Identify which cell holds the provided text, then report its (x, y) central coordinate. 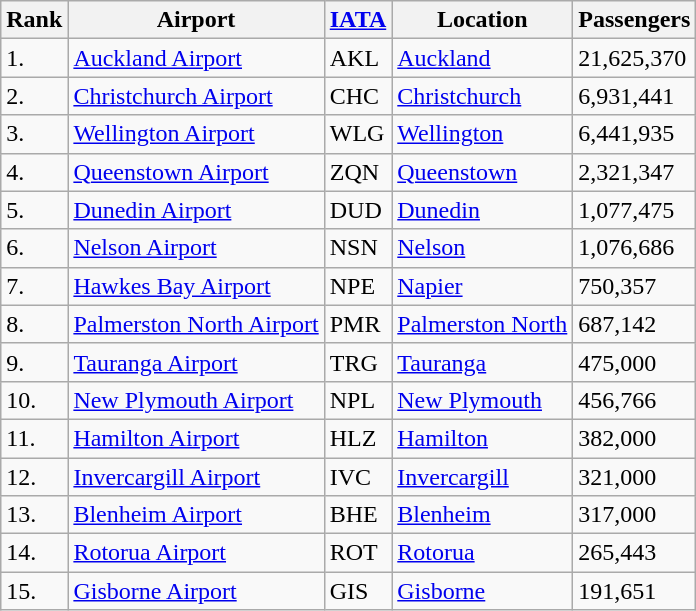
3. (34, 134)
191,651 (634, 591)
2. (34, 96)
321,000 (634, 477)
Queenstown (482, 172)
New Plymouth (482, 400)
Wellington (482, 134)
Hamilton (482, 438)
Tauranga Airport (196, 362)
Tauranga (482, 362)
Christchurch (482, 96)
New Plymouth Airport (196, 400)
265,443 (634, 553)
15. (34, 591)
Napier (482, 286)
HLZ (358, 438)
Nelson (482, 248)
475,000 (634, 362)
10. (34, 400)
NPE (358, 286)
Location (482, 20)
ZQN (358, 172)
Palmerston North (482, 324)
Invercargill Airport (196, 477)
IATA (358, 20)
12. (34, 477)
Rank (34, 20)
Rotorua Airport (196, 553)
687,142 (634, 324)
2,321,347 (634, 172)
WLG (358, 134)
Wellington Airport (196, 134)
NSN (358, 248)
Hawkes Bay Airport (196, 286)
Auckland Airport (196, 58)
5. (34, 210)
6. (34, 248)
DUD (358, 210)
PMR (358, 324)
Dunedin (482, 210)
9. (34, 362)
11. (34, 438)
317,000 (634, 515)
GIS (358, 591)
21,625,370 (634, 58)
8. (34, 324)
Queenstown Airport (196, 172)
Nelson Airport (196, 248)
Gisborne Airport (196, 591)
Gisborne (482, 591)
1,077,475 (634, 210)
Blenheim (482, 515)
Blenheim Airport (196, 515)
NPL (358, 400)
Airport (196, 20)
IVC (358, 477)
4. (34, 172)
Auckland (482, 58)
Passengers (634, 20)
456,766 (634, 400)
1,076,686 (634, 248)
TRG (358, 362)
6,931,441 (634, 96)
1. (34, 58)
Christchurch Airport (196, 96)
382,000 (634, 438)
Hamilton Airport (196, 438)
Rotorua (482, 553)
7. (34, 286)
13. (34, 515)
750,357 (634, 286)
BHE (358, 515)
Palmerston North Airport (196, 324)
AKL (358, 58)
Dunedin Airport (196, 210)
ROT (358, 553)
CHC (358, 96)
6,441,935 (634, 134)
14. (34, 553)
Invercargill (482, 477)
